Capture the cell that displays the provided text and extract its (x, y) central coordinate. 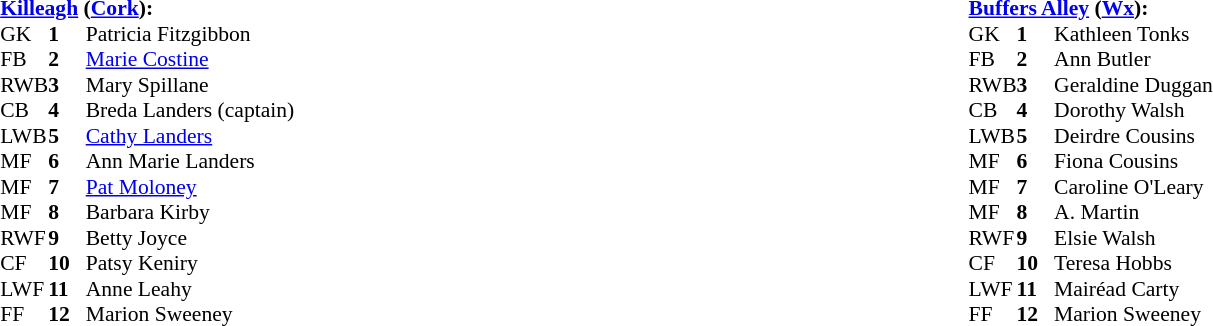
Pat Moloney (190, 187)
A. Martin (1134, 213)
Ann Butler (1134, 59)
Marie Costine (190, 59)
Geraldine Duggan (1134, 85)
Breda Landers (captain) (190, 111)
Mairéad Carty (1134, 289)
Dorothy Walsh (1134, 111)
Mary Spillane (190, 85)
Deirdre Cousins (1134, 136)
Caroline O'Leary (1134, 187)
Elsie Walsh (1134, 238)
Fiona Cousins (1134, 161)
Teresa Hobbs (1134, 263)
Barbara Kirby (190, 213)
Cathy Landers (190, 136)
Patsy Keniry (190, 263)
Betty Joyce (190, 238)
Kathleen Tonks (1134, 34)
Ann Marie Landers (190, 161)
Anne Leahy (190, 289)
Patricia Fitzgibbon (190, 34)
